For the text-containing cell, return its midpoint in (X, Y) coordinate format. 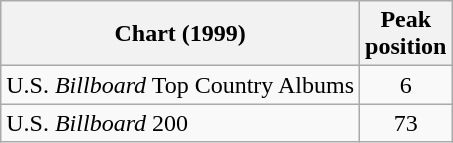
U.S. Billboard 200 (180, 123)
Chart (1999) (180, 34)
6 (406, 85)
U.S. Billboard Top Country Albums (180, 85)
73 (406, 123)
Peakposition (406, 34)
